From the cell containing the given text, extract its center point as [X, Y] coordinate. 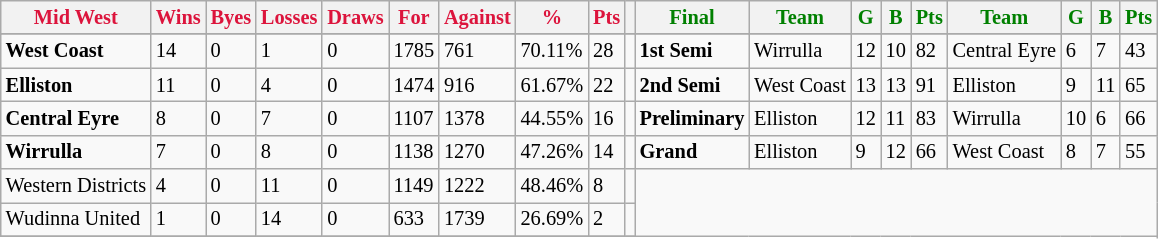
1378 [478, 118]
2 [606, 219]
1149 [414, 186]
Wins [178, 17]
16 [606, 118]
Wudinna United [76, 219]
% [552, 17]
47.26% [552, 152]
1785 [414, 51]
28 [606, 51]
44.55% [552, 118]
Losses [289, 17]
22 [606, 85]
2nd Semi [692, 85]
61.67% [552, 85]
1222 [478, 186]
Grand [692, 152]
Draws [355, 17]
43 [1138, 51]
1474 [414, 85]
For [414, 17]
1107 [414, 118]
65 [1138, 85]
83 [930, 118]
70.11% [552, 51]
Preliminary [692, 118]
91 [930, 85]
48.46% [552, 186]
1739 [478, 219]
55 [1138, 152]
916 [478, 85]
633 [414, 219]
1st Semi [692, 51]
82 [930, 51]
Mid West [76, 17]
1138 [414, 152]
761 [478, 51]
1270 [478, 152]
Byes [231, 17]
26.69% [552, 219]
Final [692, 17]
Western Districts [76, 186]
Against [478, 17]
